Capture the cell that displays the provided text and extract its (x, y) central coordinate. 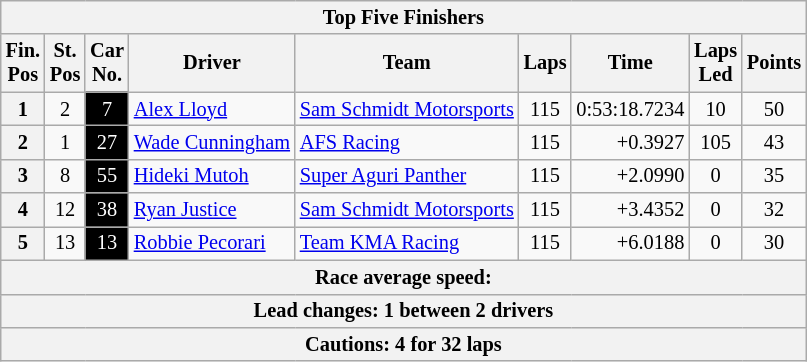
Ryan Justice (212, 210)
Hideki Mutoh (212, 176)
7 (107, 109)
5 (23, 243)
50 (774, 109)
35 (774, 176)
+3.4352 (630, 210)
+2.0990 (630, 176)
Wade Cunningham (212, 142)
Super Aguri Panther (407, 176)
CarNo. (107, 63)
30 (774, 243)
43 (774, 142)
Team (407, 63)
8 (65, 176)
10 (716, 109)
Top Five Finishers (404, 17)
Race average speed: (404, 277)
38 (107, 210)
Time (630, 63)
27 (107, 142)
AFS Racing (407, 142)
105 (716, 142)
Points (774, 63)
4 (23, 210)
St.Pos (65, 63)
LapsLed (716, 63)
Fin.Pos (23, 63)
+6.0188 (630, 243)
Robbie Pecorari (212, 243)
Lead changes: 1 between 2 drivers (404, 311)
55 (107, 176)
+0.3927 (630, 142)
Alex Lloyd (212, 109)
Cautions: 4 for 32 laps (404, 344)
Laps (546, 63)
32 (774, 210)
3 (23, 176)
Team KMA Racing (407, 243)
12 (65, 210)
Driver (212, 63)
0:53:18.7234 (630, 109)
